Locate the cell with the specified text and output its (x, y) center coordinate. 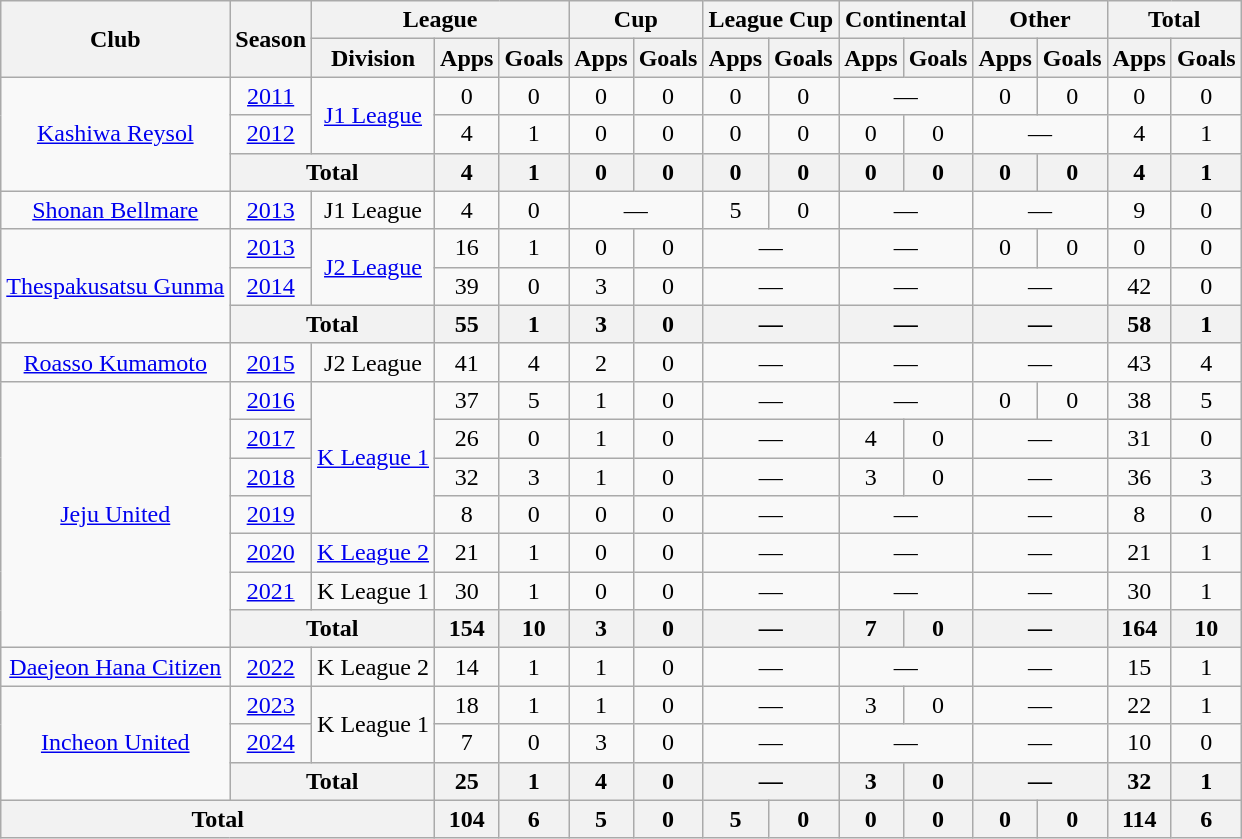
2024 (271, 743)
154 (467, 629)
2020 (271, 553)
Jeju United (116, 514)
164 (1139, 629)
39 (467, 286)
Roasso Kumamoto (116, 362)
22 (1139, 705)
2014 (271, 286)
Daejeon Hana Citizen (116, 667)
Club (116, 39)
2021 (271, 591)
League (440, 20)
Continental (906, 20)
Incheon United (116, 743)
2023 (271, 705)
2019 (271, 515)
2022 (271, 667)
2018 (271, 477)
16 (467, 248)
Kashiwa Reysol (116, 134)
Season (271, 39)
114 (1139, 819)
2 (601, 362)
Division (374, 58)
36 (1139, 477)
15 (1139, 667)
Thespakusatsu Gunma (116, 286)
Shonan Bellmare (116, 210)
37 (467, 400)
43 (1139, 362)
31 (1139, 438)
104 (467, 819)
18 (467, 705)
14 (467, 667)
58 (1139, 324)
42 (1139, 286)
41 (467, 362)
2016 (271, 400)
League Cup (771, 20)
25 (467, 781)
2017 (271, 438)
2015 (271, 362)
Cup (636, 20)
26 (467, 438)
55 (467, 324)
9 (1139, 210)
Other (1040, 20)
2011 (271, 96)
38 (1139, 400)
2012 (271, 134)
